Output the (x, y) coordinate of the center of the cell containing the given text.  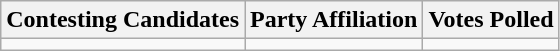
Votes Polled (491, 20)
Contesting Candidates (123, 20)
Party Affiliation (334, 20)
